For the text-containing cell, return its midpoint in [X, Y] coordinate format. 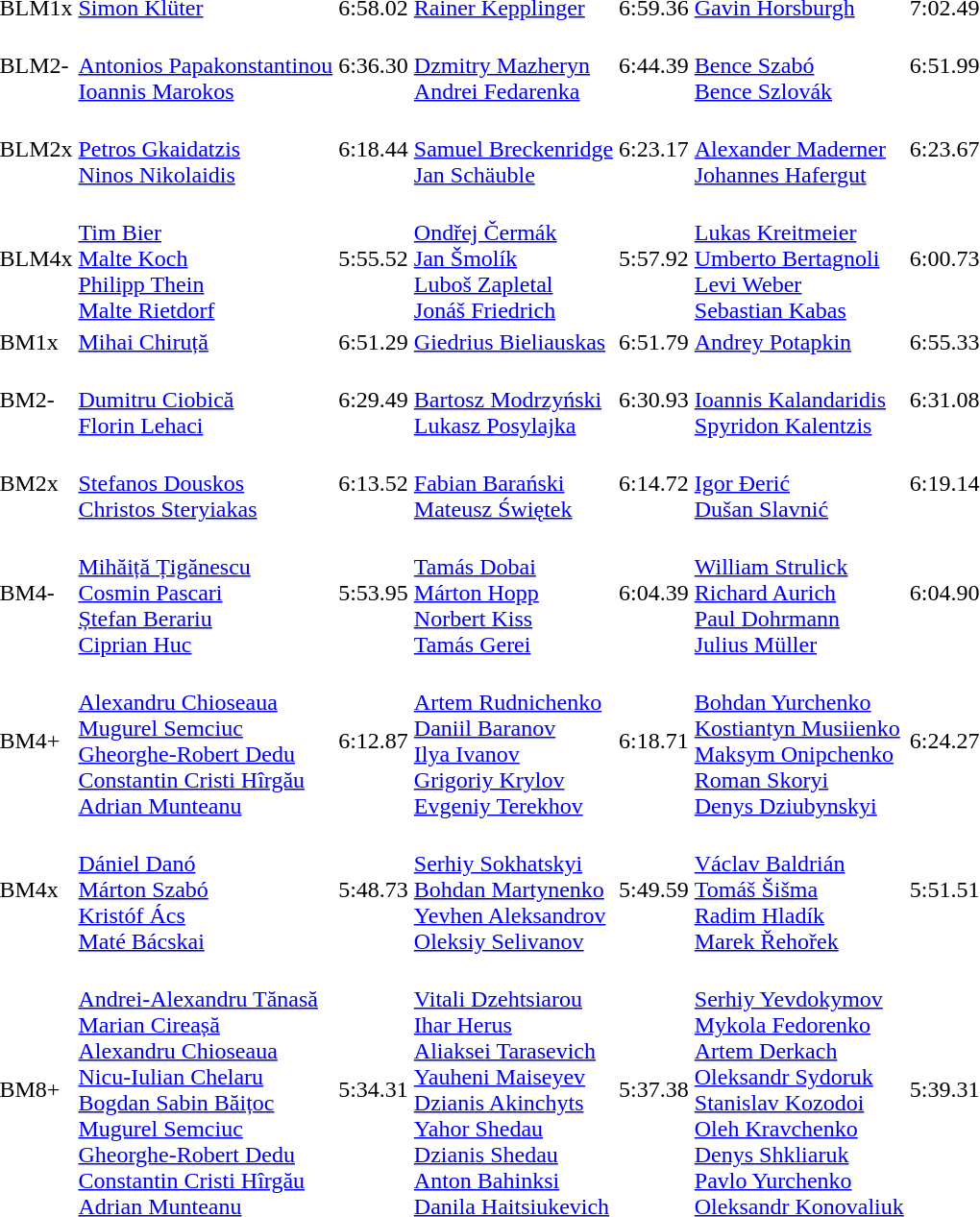
Mihai Chiruță [206, 342]
Bence SzabóBence Szlovák [799, 65]
William StrulickRichard AurichPaul DohrmannJulius Müller [799, 593]
Samuel BreckenridgeJan Schäuble [513, 149]
6:29.49 [374, 400]
6:51.79 [654, 342]
Stefanos DouskosChristos Steryiakas [206, 483]
Ioannis KalandaridisSpyridon Kalentzis [799, 400]
6:51.29 [374, 342]
6:36.30 [374, 65]
Petros GkaidatzisNinos Nikolaidis [206, 149]
6:12.87 [374, 742]
Serhiy SokhatskyiBohdan MartynenkoYevhen AleksandrovOleksiy Selivanov [513, 889]
5:48.73 [374, 889]
6:18.44 [374, 149]
Bartosz ModrzyńskiLukasz Posylajka [513, 400]
5:55.52 [374, 258]
Tim BierMalte KochPhilipp TheinMalte Rietdorf [206, 258]
Václav BaldriánTomáš ŠišmaRadim HladíkMarek Řehořek [799, 889]
Alexandru ChioseauaMugurel SemciucGheorghe-Robert DeduConstantin Cristi HîrgăuAdrian Munteanu [206, 742]
5:49.59 [654, 889]
Mihăiță ȚigănescuCosmin PascariȘtefan BerariuCiprian Huc [206, 593]
Giedrius Bieliauskas [513, 342]
5:57.92 [654, 258]
Dániel DanóMárton SzabóKristóf ÁcsMaté Bácskai [206, 889]
Fabian BarańskiMateusz Świętek [513, 483]
Andrey Potapkin [799, 342]
Artem RudnichenkoDaniil BaranovIlya IvanovGrigoriy KrylovEvgeniy Terekhov [513, 742]
6:23.17 [654, 149]
6:18.71 [654, 742]
Bohdan YurchenkoKostiantyn MusiienkoMaksym OnipchenkoRoman SkoryiDenys Dziubynskyi [799, 742]
Dzmitry MazherynAndrei Fedarenka [513, 65]
Alexander MadernerJohannes Hafergut [799, 149]
6:04.39 [654, 593]
Tamás DobaiMárton HoppNorbert KissTamás Gerei [513, 593]
Igor ĐerićDušan Slavnić [799, 483]
Ondřej ČermákJan ŠmolíkLuboš ZapletalJonáš Friedrich [513, 258]
6:44.39 [654, 65]
Antonios PapakonstantinouIoannis Marokos [206, 65]
5:53.95 [374, 593]
6:13.52 [374, 483]
6:14.72 [654, 483]
6:30.93 [654, 400]
Dumitru CiobicăFlorin Lehaci [206, 400]
Lukas KreitmeierUmberto BertagnoliLevi WeberSebastian Kabas [799, 258]
